Detect which cell encompasses the target text, then output its [X, Y] center coordinate. 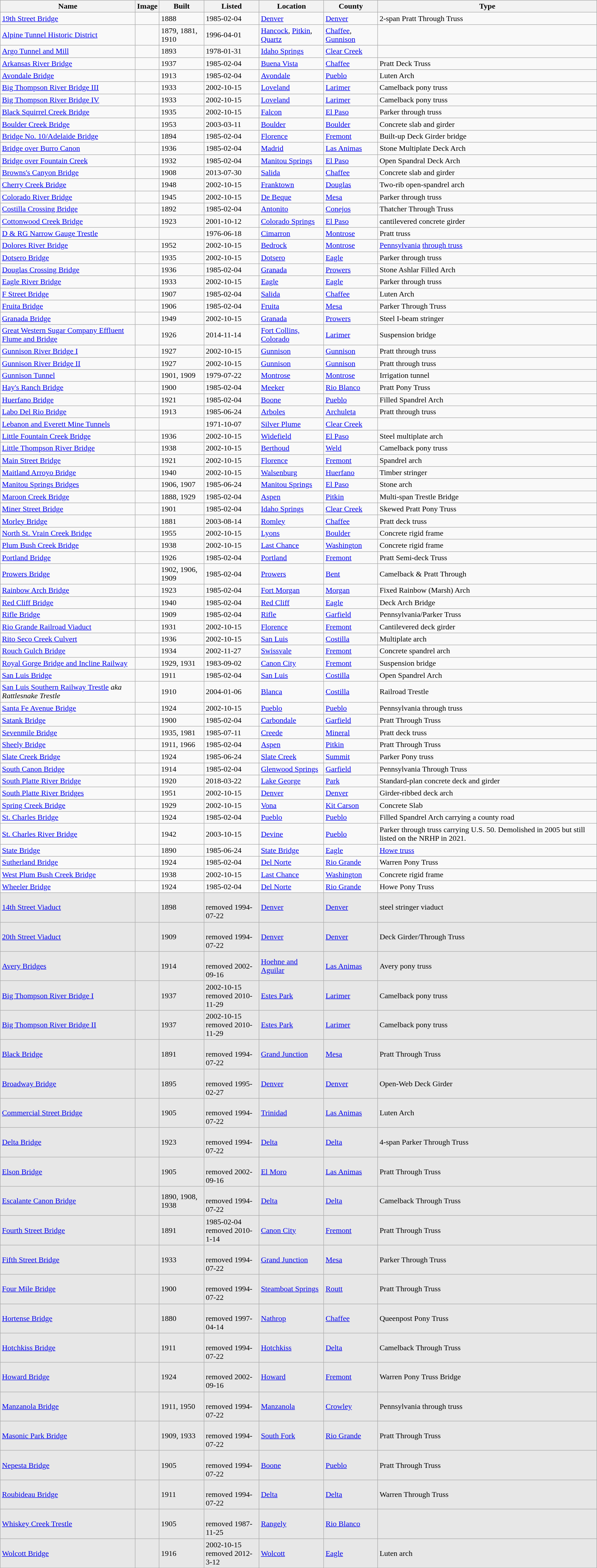
Red Cliff [291, 603]
Maroon Creek Bridge [68, 497]
Girder-ribbed deck arch [487, 793]
Thatcher Through Truss [487, 209]
Royal Gorge Bridge and Incline Railway [68, 663]
Hancock, Pitkin, Quartz [291, 35]
Concrete spandrel arch [487, 651]
Howe truss [487, 850]
Pratt Semi-deck Truss [487, 558]
1929 [181, 805]
Queenpost Pony Truss [487, 1318]
1879, 1881, 1910 [181, 35]
St. Charles Bridge [68, 817]
1948 [181, 185]
Arboles [291, 412]
1901 [181, 509]
Black Squirrel Creek Bridge [68, 112]
Filled Spandrel Arch carrying a county road [487, 817]
Black Bridge [68, 1054]
Morley Bridge [68, 521]
Big Thompson River Bridge I [68, 995]
1911, 1966 [181, 744]
Open Spandral Deck Arch [487, 160]
Commercial Street Bridge [68, 1113]
Carbondale [291, 720]
1945 [181, 197]
Steel I-beam stringer [487, 318]
Bridge over Fountain Creek [68, 160]
1893 [181, 51]
Steel multiplate arch [487, 436]
19th Street Bridge [68, 18]
Little Fountain Creek Bridge [68, 436]
Fort Collins, Colorado [291, 335]
Colorado River Bridge [68, 197]
Image [147, 6]
1949 [181, 318]
St. Charles River Bridge [68, 834]
1895 [181, 1083]
Two-rib open-spandrel arch [487, 185]
Colorado Springs [291, 221]
South Canon Bridge [68, 769]
Browns's Canyon Bridge [68, 173]
Slate Creek Bridge [68, 757]
Howard Bridge [68, 1377]
20th Street Viaduct [68, 937]
Stone Ashlar Filled Arch [487, 270]
Roubideau Bridge [68, 1494]
Howe Pony Truss [487, 887]
Fruita Bridge [68, 306]
1920 [181, 781]
Four Mile Bridge [68, 1289]
Filled Spandrel Arch [487, 400]
2003-08-14 [232, 521]
Portland Bridge [68, 558]
Lake George [291, 781]
Location [291, 6]
Pratt Pony Truss [487, 388]
steel stringer viaduct [487, 907]
1894 [181, 136]
1880 [181, 1318]
2-span Pratt Through Truss [487, 18]
1983-09-02 [232, 663]
Bridge over Burro Canon [68, 148]
South Platte River Bridges [68, 793]
Weld [351, 448]
Rainbow Arch Bridge [68, 590]
1890, 1908, 1938 [181, 1201]
1892 [181, 209]
Steamboat Springs [291, 1289]
2001-10-12 [232, 221]
Miner Street Bridge [68, 509]
Avondale Bridge [68, 76]
Costilla Crossing Bridge [68, 209]
Gunnison River Bridge II [68, 363]
San Luis Southern Railway Trestle aka Rattlesnake Trestle [68, 692]
Rouch Gulch Bridge [68, 651]
4-span Parker Through Truss [487, 1142]
Portland [291, 558]
Lebanon and Everett Mine Tunnels [68, 424]
Spandrel arch [487, 460]
Meeker [291, 388]
Pennsylvania/Parker Truss [487, 615]
1898 [181, 907]
Pratt Deck Truss [487, 63]
Deck Girder/Through Truss [487, 937]
Irrigation tunnel [487, 376]
Railroad Trestle [487, 692]
Maitland Arroyo Bridge [68, 473]
Prowers Bridge [68, 574]
removed 1987-11-25 [232, 1524]
14th Street Viaduct [68, 907]
Hotchkiss Bridge [68, 1348]
Antonito [291, 209]
cantilevered concrete girder [487, 221]
removed 1997-04-14 [232, 1318]
1929, 1931 [181, 663]
Nathrop [291, 1318]
Fruita [291, 306]
Cimarron [291, 233]
removed 1995-02-27 [232, 1083]
Big Thompson River Bridge IV [68, 100]
Huerfano Bridge [68, 400]
Wheeler Bridge [68, 887]
2018-03-22 [232, 781]
Kit Carson [351, 805]
Camelback & Pratt Through [487, 574]
De Beque [291, 197]
Wolcott [291, 1553]
2014-11-14 [232, 335]
Bedrock [291, 245]
Multi-span Trestle Bridge [487, 497]
El Moro [291, 1172]
Pennsylvania Through Truss [487, 769]
Douglas Crossing Bridge [68, 270]
Romley [291, 521]
Mineral [351, 732]
Plum Bush Creek Bridge [68, 545]
1935, 1981 [181, 732]
Delta Bridge [68, 1142]
Open-Web Deck Girder [487, 1083]
Nepesta Bridge [68, 1465]
Spring Creek Bridge [68, 805]
1953 [181, 124]
Cherry Creek Bridge [68, 185]
1955 [181, 533]
Summit [351, 757]
Sevenmile Bridge [68, 732]
Devine [291, 834]
F Street Bridge [68, 294]
Lyons [291, 533]
1906 [181, 306]
Fixed Rainbow (Marsh) Arch [487, 590]
Glenwood Springs [291, 769]
Douglas [351, 185]
1916 [181, 1553]
2002-11-27 [232, 651]
Argo Tunnel and Mill [68, 51]
D & RG Narrow Gauge Trestle [68, 233]
Gunnison Tunnel [68, 376]
Pratt truss [487, 233]
2004-01-06 [232, 692]
Hoehne and Aguilar [291, 966]
1942 [181, 834]
1985-07-11 [232, 732]
Bridge No. 10/Adelaide Bridge [68, 136]
Big Thompson River Bridge III [68, 88]
1909, 1933 [181, 1436]
Archuleta [351, 412]
1971-10-07 [232, 424]
Fort Morgan [291, 590]
1979-07-22 [232, 376]
Warren Pony Truss [487, 862]
Avery Bridges [68, 966]
Built [181, 6]
Falcon [291, 112]
Eagle River Bridge [68, 282]
Routt [351, 1289]
1951 [181, 793]
Dotsero Bridge [68, 258]
Walsenburg [291, 473]
Rifle [291, 615]
West Plum Bush Creek Bridge [68, 875]
Parker Pony truss [487, 757]
1888 [181, 18]
1910 [181, 692]
Avondale [291, 76]
Warren Through Truss [487, 1494]
1985-02-04removed 2010-1-14 [232, 1230]
1901, 1909 [181, 376]
Vona [291, 805]
1976-06-18 [232, 233]
Masonic Park Bridge [68, 1436]
Skewed Pratt Pony Truss [487, 509]
Elson Bridge [68, 1172]
Rangely [291, 1524]
1908 [181, 173]
Listed [232, 6]
San Luis Bridge [68, 675]
Sheely Bridge [68, 744]
Wolcott Bridge [68, 1553]
Whiskey Creek Trestle [68, 1524]
Franktown [291, 185]
Chaffee, Gunnison [351, 35]
1890 [181, 850]
2002-10-15removed 2012-3-12 [232, 1553]
South Platte River Bridge [68, 781]
1911, 1950 [181, 1406]
Creede [291, 732]
Howard [291, 1377]
2013-07-30 [232, 173]
Blanca [291, 692]
1902, 1906, 1909 [181, 574]
Name [68, 6]
Multiplate arch [487, 639]
Rifle Bridge [68, 615]
Boulder Creek Bridge [68, 124]
Hortense Bridge [68, 1318]
Crowley [351, 1406]
Madrid [291, 148]
Parker through truss carrying U.S. 50. Demolished in 2005 but still listed on the NRHP in 2021. [487, 834]
Santa Fe Avenue Bridge [68, 708]
Dotsero [291, 258]
Avery pony truss [487, 966]
Dolores River Bridge [68, 245]
Escalante Canon Bridge [68, 1201]
Stone Multiplate Deck Arch [487, 148]
Granada Bridge [68, 318]
1881 [181, 521]
Stone arch [487, 485]
Manitou Springs Bridges [68, 485]
Bent [351, 574]
Luten arch [487, 1553]
Red Cliff Bridge [68, 603]
Buena Vista [291, 63]
Hay's Ranch Bridge [68, 388]
Type [487, 6]
Alpine Tunnel Historic District [68, 35]
Broadway Bridge [68, 1083]
Great Western Sugar Company Effluent Flume and Bridge [68, 335]
Cottonwood Creek Bridge [68, 221]
Trinidad [291, 1113]
Huerfano [351, 473]
Manzanola [291, 1406]
Warren Pony Truss Bridge [487, 1377]
Open Spandrel Arch [487, 675]
Rio Grande Railroad Viaduct [68, 627]
Fifth Street Bridge [68, 1260]
North St. Vrain Creek Bridge [68, 533]
Concrete Slab [487, 805]
2003-03-11 [232, 124]
Fourth Street Bridge [68, 1230]
Built-up Deck Girder bridge [487, 136]
Rito Seco Creek Culvert [68, 639]
Berthoud [291, 448]
Slate Creek [291, 757]
1934 [181, 651]
Standard-plan concrete deck and girder [487, 781]
Labo Del Rio Bridge [68, 412]
Little Thompson River Bridge [68, 448]
Satank Bridge [68, 720]
Park [351, 781]
Morgan [351, 590]
1978-01-31 [232, 51]
1888, 1929 [181, 497]
Timber stringer [487, 473]
1996-04-01 [232, 35]
Arkansas River Bridge [68, 63]
South Fork [291, 1436]
Main Street Bridge [68, 460]
Cantilevered deck girder [487, 627]
Hotchkiss [291, 1348]
1931 [181, 627]
2003-10-15 [232, 834]
1906, 1907 [181, 485]
Conejos [351, 209]
1932 [181, 160]
Swissvale [291, 651]
Widefield [291, 436]
Sutherland Bridge [68, 862]
1952 [181, 245]
Manzanola Bridge [68, 1406]
Silver Plume [291, 424]
County [351, 6]
Deck Arch Bridge [487, 603]
Gunnison River Bridge I [68, 351]
Big Thompson River Bridge II [68, 1025]
1907 [181, 294]
